Locate the cell with the specified text and output its [X, Y] center coordinate. 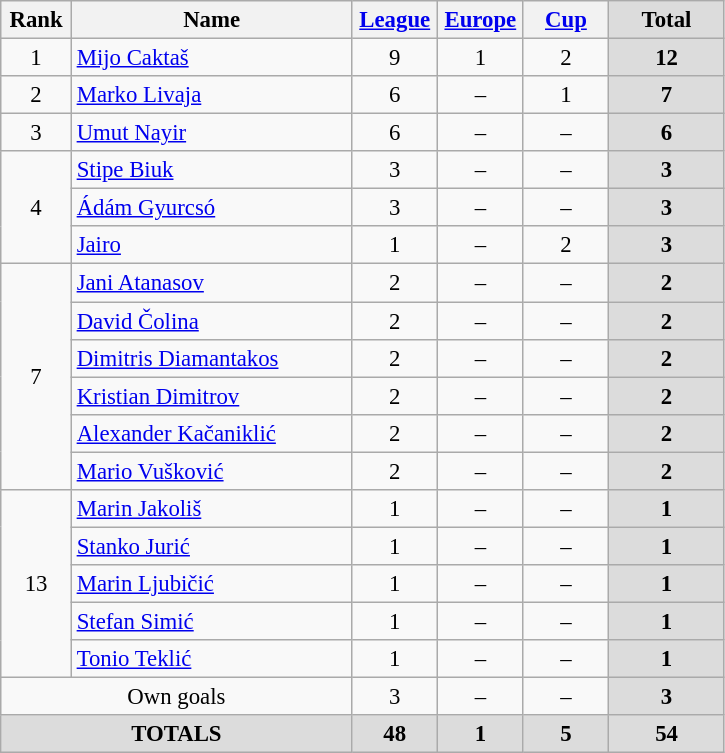
Ádám Gyurcsó [212, 208]
Mario Vušković [212, 471]
Tonio Teklić [212, 659]
Cup [566, 20]
Stanko Jurić [212, 546]
4 [36, 208]
54 [667, 734]
Marko Livaja [212, 95]
9 [395, 58]
Stefan Simić [212, 621]
Kristian Dimitrov [212, 396]
Name [212, 20]
Alexander Kačaniklić [212, 433]
Marin Ljubičić [212, 584]
David Čolina [212, 321]
League [395, 20]
13 [36, 584]
Europe [481, 20]
Jairo [212, 245]
12 [667, 58]
48 [395, 734]
Own goals [176, 697]
Jani Atanasov [212, 283]
Stipe Biuk [212, 170]
TOTALS [176, 734]
Marin Jakoliš [212, 509]
Dimitris Diamantakos [212, 358]
Umut Nayir [212, 133]
5 [566, 734]
Mijo Caktaš [212, 58]
Total [667, 20]
Rank [36, 20]
